Scan for the cell matching the given text and deliver its [X, Y] coordinate at center. 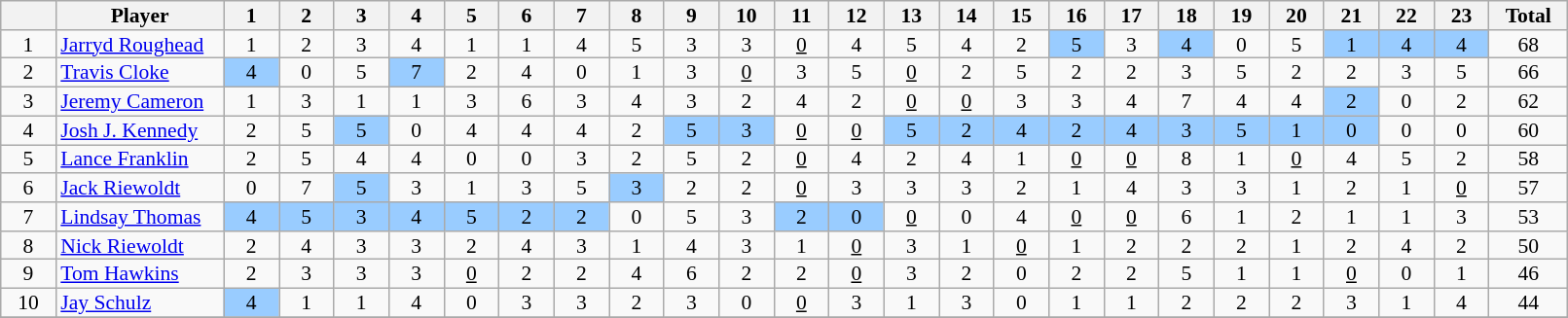
62 [1528, 102]
44 [1528, 303]
50 [1528, 246]
Travis Cloke [140, 73]
20 [1296, 16]
60 [1528, 130]
Tom Hawkins [140, 274]
23 [1462, 16]
Player [140, 16]
14 [967, 16]
19 [1242, 16]
Lindsay Thomas [140, 217]
Total [1528, 16]
46 [1528, 274]
Jarryd Roughead [140, 45]
Jeremy Cameron [140, 102]
Nick Riewoldt [140, 246]
21 [1351, 16]
Jack Riewoldt [140, 188]
53 [1528, 217]
Josh J. Kennedy [140, 130]
15 [1022, 16]
57 [1528, 188]
58 [1528, 159]
Jay Schulz [140, 303]
18 [1187, 16]
22 [1407, 16]
13 [911, 16]
Lance Franklin [140, 159]
16 [1076, 16]
17 [1131, 16]
12 [857, 16]
66 [1528, 73]
68 [1528, 45]
11 [802, 16]
